From the cell containing the given text, extract its center point as [X, Y] coordinate. 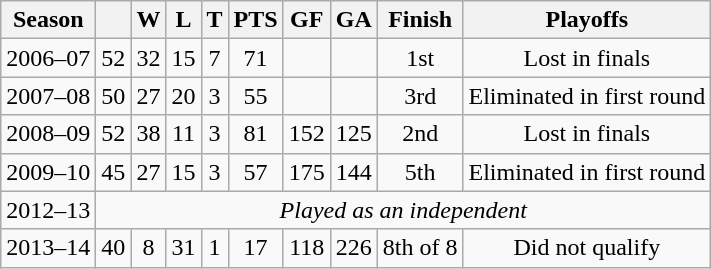
71 [256, 58]
1st [420, 58]
11 [184, 134]
81 [256, 134]
118 [306, 248]
Finish [420, 20]
31 [184, 248]
175 [306, 172]
57 [256, 172]
8 [148, 248]
Season [48, 20]
GA [354, 20]
2007–08 [48, 96]
2008–09 [48, 134]
5th [420, 172]
Played as an independent [404, 210]
PTS [256, 20]
T [214, 20]
20 [184, 96]
55 [256, 96]
W [148, 20]
2012–13 [48, 210]
2nd [420, 134]
Playoffs [587, 20]
1 [214, 248]
L [184, 20]
3rd [420, 96]
38 [148, 134]
2009–10 [48, 172]
GF [306, 20]
152 [306, 134]
40 [114, 248]
125 [354, 134]
7 [214, 58]
144 [354, 172]
32 [148, 58]
50 [114, 96]
2013–14 [48, 248]
Did not qualify [587, 248]
17 [256, 248]
8th of 8 [420, 248]
45 [114, 172]
226 [354, 248]
2006–07 [48, 58]
